Extract the [x, y] coordinate from the center of the cell holding the provided text.  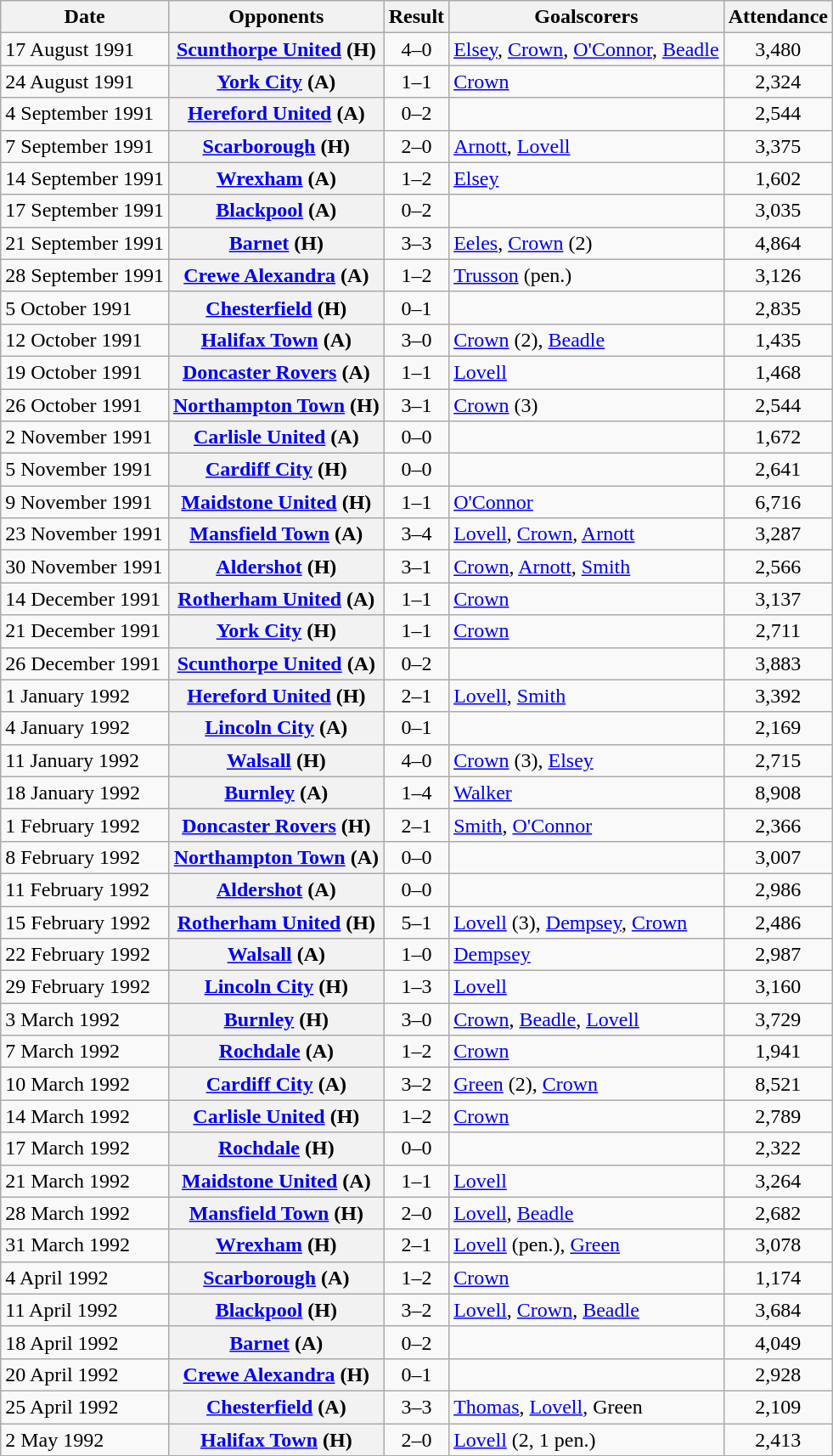
5 October 1991 [85, 308]
1,174 [778, 1278]
31 March 1992 [85, 1245]
2,835 [778, 308]
8,908 [778, 793]
Carlisle United (H) [276, 1116]
Crown (3), Elsey [587, 760]
Crown, Arnott, Smith [587, 567]
2,987 [778, 955]
Crewe Alexandra (A) [276, 275]
2 November 1991 [85, 437]
Mansfield Town (A) [276, 534]
30 November 1991 [85, 567]
3,078 [778, 1245]
Crown (3) [587, 405]
Doncaster Rovers (A) [276, 372]
Goalscorers [587, 17]
Walsall (A) [276, 955]
Elsey, Crown, O'Connor, Beadle [587, 49]
York City (A) [276, 82]
Lovell, Beadle [587, 1213]
Scarborough (H) [276, 146]
Blackpool (H) [276, 1310]
Rochdale (H) [276, 1148]
2,486 [778, 922]
Blackpool (A) [276, 211]
Trusson (pen.) [587, 275]
Smith, O'Connor [587, 825]
1–4 [416, 793]
3–4 [416, 534]
3,160 [778, 987]
Crewe Alexandra (H) [276, 1374]
7 March 1992 [85, 1052]
15 February 1992 [85, 922]
Carlisle United (A) [276, 437]
21 September 1991 [85, 243]
7 September 1991 [85, 146]
Lincoln City (H) [276, 987]
Halifax Town (H) [276, 1440]
2,789 [778, 1116]
14 September 1991 [85, 178]
21 March 1992 [85, 1181]
2,641 [778, 470]
Scunthorpe United (H) [276, 49]
29 February 1992 [85, 987]
3,883 [778, 663]
Date [85, 17]
Lincoln City (A) [276, 728]
11 April 1992 [85, 1310]
Cardiff City (A) [276, 1084]
Wrexham (A) [276, 178]
17 August 1991 [85, 49]
Aldershot (H) [276, 567]
1 February 1992 [85, 825]
2,413 [778, 1440]
4 April 1992 [85, 1278]
Hereford United (A) [276, 114]
Attendance [778, 17]
2,711 [778, 631]
28 September 1991 [85, 275]
3,392 [778, 696]
Opponents [276, 17]
11 February 1992 [85, 889]
Elsey [587, 178]
4,049 [778, 1342]
Lovell (3), Dempsey, Crown [587, 922]
17 March 1992 [85, 1148]
Northampton Town (H) [276, 405]
Rotherham United (A) [276, 599]
3,287 [778, 534]
19 October 1991 [85, 372]
Maidstone United (A) [276, 1181]
Walsall (H) [276, 760]
Chesterfield (A) [276, 1407]
Barnet (A) [276, 1342]
10 March 1992 [85, 1084]
Scunthorpe United (A) [276, 663]
24 August 1991 [85, 82]
Hereford United (H) [276, 696]
O'Connor [587, 502]
Lovell (2, 1 pen.) [587, 1440]
12 October 1991 [85, 340]
Wrexham (H) [276, 1245]
Thomas, Lovell, Green [587, 1407]
21 December 1991 [85, 631]
1–3 [416, 987]
11 January 1992 [85, 760]
25 April 1992 [85, 1407]
17 September 1991 [85, 211]
3,480 [778, 49]
2,986 [778, 889]
Mansfield Town (H) [276, 1213]
2,928 [778, 1374]
8 February 1992 [85, 857]
Green (2), Crown [587, 1084]
Burnley (A) [276, 793]
Rotherham United (H) [276, 922]
Maidstone United (H) [276, 502]
6,716 [778, 502]
1–0 [416, 955]
18 January 1992 [85, 793]
18 April 1992 [85, 1342]
3,264 [778, 1181]
5 November 1991 [85, 470]
Lovell (pen.), Green [587, 1245]
Aldershot (A) [276, 889]
9 November 1991 [85, 502]
Northampton Town (A) [276, 857]
Rochdale (A) [276, 1052]
2,322 [778, 1148]
3,375 [778, 146]
1,602 [778, 178]
22 February 1992 [85, 955]
2,682 [778, 1213]
1,941 [778, 1052]
Arnott, Lovell [587, 146]
2,715 [778, 760]
Doncaster Rovers (H) [276, 825]
1,672 [778, 437]
Dempsey [587, 955]
5–1 [416, 922]
Lovell, Crown, Arnott [587, 534]
Result [416, 17]
York City (H) [276, 631]
4 September 1991 [85, 114]
8,521 [778, 1084]
Halifax Town (A) [276, 340]
1 January 1992 [85, 696]
3,007 [778, 857]
3 March 1992 [85, 1019]
14 March 1992 [85, 1116]
2,566 [778, 567]
Walker [587, 793]
3,684 [778, 1310]
14 December 1991 [85, 599]
3,126 [778, 275]
2 May 1992 [85, 1440]
Eeles, Crown (2) [587, 243]
Cardiff City (H) [276, 470]
Burnley (H) [276, 1019]
3,729 [778, 1019]
1,468 [778, 372]
Scarborough (A) [276, 1278]
Lovell, Smith [587, 696]
Crown, Beadle, Lovell [587, 1019]
3,137 [778, 599]
28 March 1992 [85, 1213]
Barnet (H) [276, 243]
4 January 1992 [85, 728]
Lovell, Crown, Beadle [587, 1310]
26 October 1991 [85, 405]
23 November 1991 [85, 534]
4,864 [778, 243]
26 December 1991 [85, 663]
2,109 [778, 1407]
2,366 [778, 825]
2,324 [778, 82]
20 April 1992 [85, 1374]
2,169 [778, 728]
Crown (2), Beadle [587, 340]
1,435 [778, 340]
3,035 [778, 211]
Chesterfield (H) [276, 308]
